Scan for the cell matching the given text and deliver its [x, y] coordinate at center. 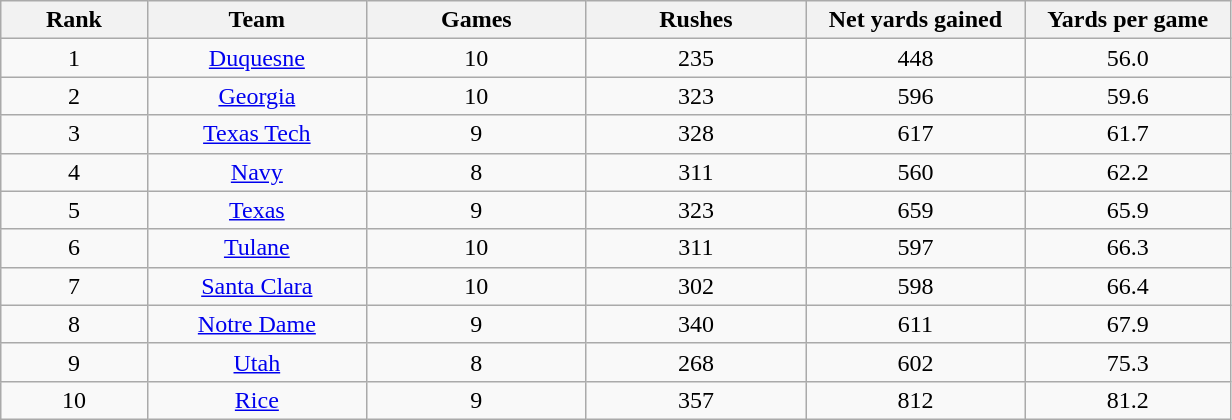
61.7 [1128, 134]
56.0 [1128, 58]
596 [916, 96]
Rice [257, 400]
5 [74, 210]
67.9 [1128, 324]
597 [916, 248]
3 [74, 134]
59.6 [1128, 96]
66.3 [1128, 248]
Tulane [257, 248]
Yards per game [1128, 20]
Rushes [696, 20]
659 [916, 210]
2 [74, 96]
328 [696, 134]
611 [916, 324]
1 [74, 58]
Rank [74, 20]
65.9 [1128, 210]
Duquesne [257, 58]
Utah [257, 362]
81.2 [1128, 400]
302 [696, 286]
268 [696, 362]
448 [916, 58]
7 [74, 286]
812 [916, 400]
Team [257, 20]
62.2 [1128, 172]
Navy [257, 172]
357 [696, 400]
235 [696, 58]
Games [477, 20]
617 [916, 134]
Texas Tech [257, 134]
Santa Clara [257, 286]
66.4 [1128, 286]
Georgia [257, 96]
598 [916, 286]
Notre Dame [257, 324]
602 [916, 362]
340 [696, 324]
560 [916, 172]
75.3 [1128, 362]
Net yards gained [916, 20]
Texas [257, 210]
4 [74, 172]
6 [74, 248]
